Output the (X, Y) coordinate of the center of the cell containing the given text.  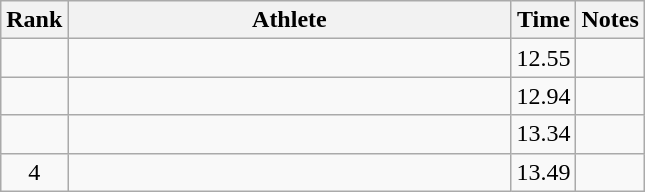
Rank (34, 20)
13.34 (544, 134)
Athlete (290, 20)
12.55 (544, 58)
4 (34, 172)
Notes (610, 20)
13.49 (544, 172)
12.94 (544, 96)
Time (544, 20)
